Return (X, Y) of the center of cell containing provided text 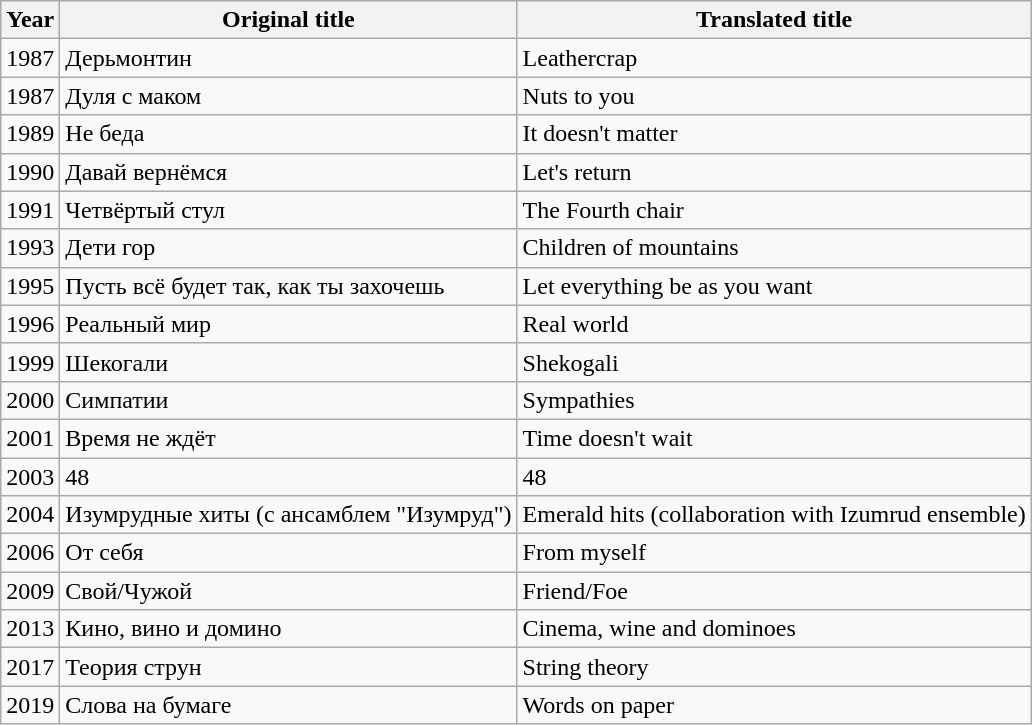
Time doesn't wait (774, 438)
Изумрудные хиты (с ансамблем "Изумруд") (288, 515)
Real world (774, 324)
Leathercrap (774, 58)
Children of mountains (774, 248)
Слова на бумаге (288, 705)
2019 (30, 705)
2004 (30, 515)
2003 (30, 477)
Шекогали (288, 362)
Кино, вино и домино (288, 629)
The Fourth chair (774, 210)
From myself (774, 553)
2006 (30, 553)
1991 (30, 210)
Реальный мир (288, 324)
Shekogali (774, 362)
1989 (30, 134)
От себя (288, 553)
1999 (30, 362)
Дети гор (288, 248)
Friend/Foe (774, 591)
1996 (30, 324)
2017 (30, 667)
String theory (774, 667)
Пусть всё будет так, как ты захочешь (288, 286)
It doesn't matter (774, 134)
2000 (30, 400)
2009 (30, 591)
1993 (30, 248)
Original title (288, 20)
Nuts to you (774, 96)
Let's return (774, 172)
Дерьмонтин (288, 58)
Translated title (774, 20)
2001 (30, 438)
Words on paper (774, 705)
Четвёртый стул (288, 210)
Let everything be as you want (774, 286)
Cinema, wine and dominoes (774, 629)
1995 (30, 286)
Year (30, 20)
Дуля с маком (288, 96)
2013 (30, 629)
Давай вернёмся (288, 172)
Не беда (288, 134)
1990 (30, 172)
Свой/Чужой (288, 591)
Emerald hits (collaboration with Izumrud ensemble) (774, 515)
Время не ждёт (288, 438)
Sympathies (774, 400)
Симпатии (288, 400)
Теория струн (288, 667)
